Capture the cell that displays the provided text and extract its [x, y] central coordinate. 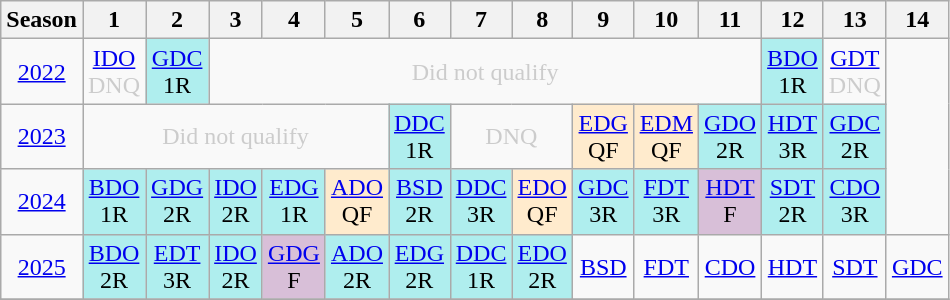
BSD2R [419, 202]
HDT3R [793, 136]
GDC [917, 266]
EDG2R [419, 266]
11 [730, 20]
5 [356, 20]
EDO2R [542, 266]
6 [419, 20]
2 [178, 20]
SDT [854, 266]
EDGQF [603, 136]
CDO3R [854, 202]
FDT [666, 266]
10 [666, 20]
GDG2R [178, 202]
GDTDNQ [854, 72]
4 [294, 20]
12 [793, 20]
7 [481, 20]
IDODNQ [114, 72]
3 [236, 20]
13 [854, 20]
2023 [42, 136]
GDC2R [854, 136]
GDGF [294, 266]
2022 [42, 72]
1 [114, 20]
EDG1R [294, 202]
EDT3R [178, 266]
2025 [42, 266]
ADO2R [356, 266]
GDC1R [178, 72]
EDMQF [666, 136]
HDT [793, 266]
EDOQF [542, 202]
DDC3R [481, 202]
ADOQF [356, 202]
Season [42, 20]
HDTF [730, 202]
FDT3R [666, 202]
2024 [42, 202]
8 [542, 20]
GDC3R [603, 202]
BSD [603, 266]
GDO2R [730, 136]
DNQ [511, 136]
9 [603, 20]
BDO2R [114, 266]
14 [917, 20]
CDO [730, 266]
SDT2R [793, 202]
